Pinpoint the cell where the given text exists, returning its [X, Y] midpoint coordinate. 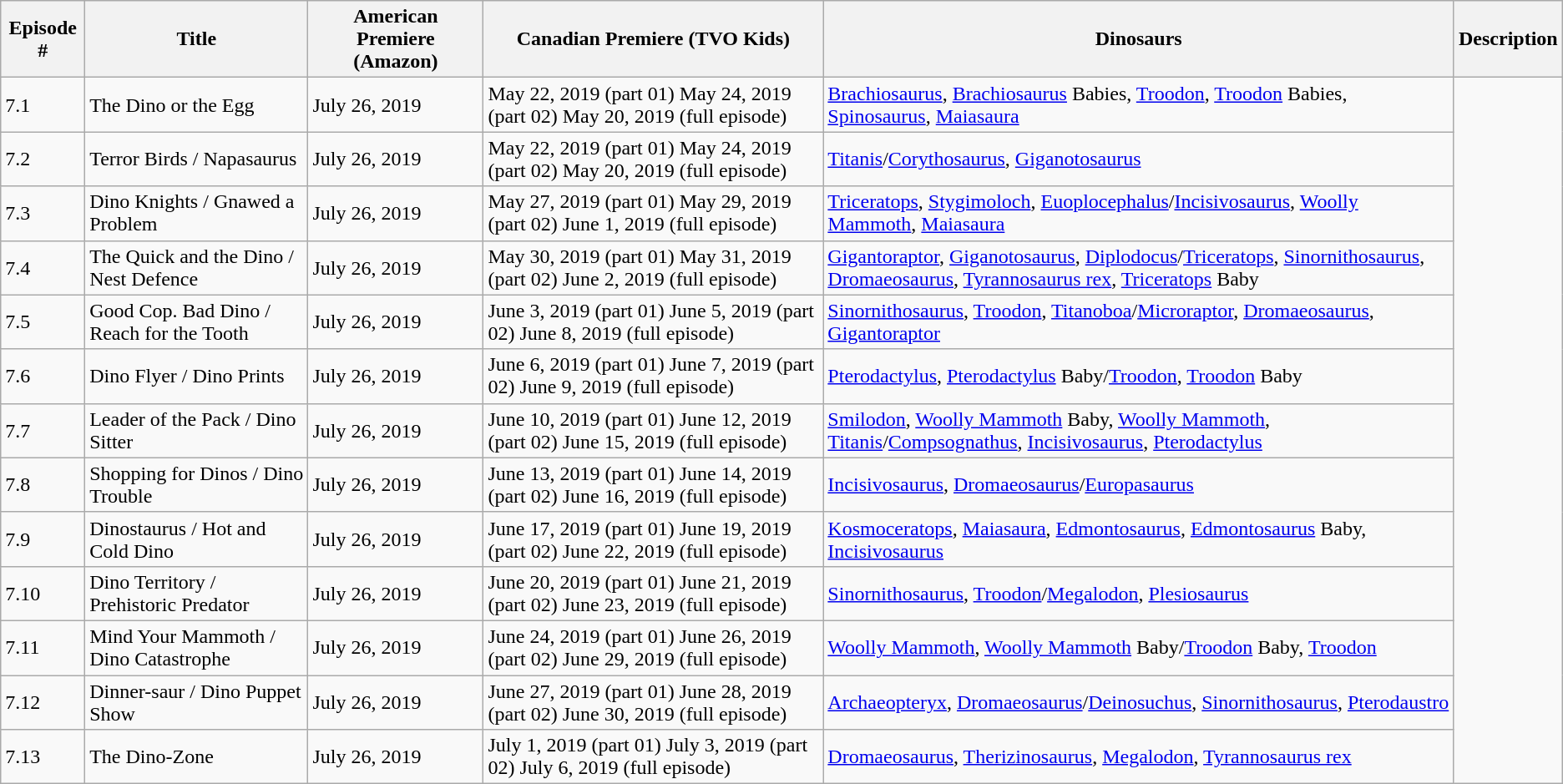
Dino Knights / Gnawed a Problem [197, 214]
7.10 [43, 593]
7.12 [43, 701]
Pterodactylus, Pterodactylus Baby/Troodon, Troodon Baby [1139, 376]
7.9 [43, 539]
7.3 [43, 214]
Dinostaurus / Hot and Cold Dino [197, 539]
7.4 [43, 267]
Smilodon, Woolly Mammoth Baby, Woolly Mammoth, Titanis/Compsognathus, Incisivosaurus, Pterodactylus [1139, 431]
Shopping for Dinos / Dino Trouble [197, 484]
The Dino or the Egg [197, 105]
American Premiere (Amazon) [396, 39]
7.8 [43, 484]
Description [1508, 39]
June 17, 2019 (part 01) June 19, 2019 (part 02) June 22, 2019 (full episode) [653, 539]
The Dino-Zone [197, 756]
June 13, 2019 (part 01) June 14, 2019 (part 02) June 16, 2019 (full episode) [653, 484]
7.11 [43, 648]
Gigantoraptor, Giganotosaurus, Diplodocus/Triceratops, Sinornithosaurus, Dromaeosaurus, Tyrannosaurus rex, Triceratops Baby [1139, 267]
May 27, 2019 (part 01) May 29, 2019 (part 02) June 1, 2019 (full episode) [653, 214]
Episode # [43, 39]
Dino Flyer / Dino Prints [197, 376]
7.5 [43, 322]
May 30, 2019 (part 01) May 31, 2019 (part 02) June 2, 2019 (full episode) [653, 267]
Sinornithosaurus, Troodon/Megalodon, Plesiosaurus [1139, 593]
Kosmoceratops, Maiasaura, Edmontosaurus, Edmontosaurus Baby, Incisivosaurus [1139, 539]
7.13 [43, 756]
June 10, 2019 (part 01) June 12, 2019 (part 02) June 15, 2019 (full episode) [653, 431]
June 20, 2019 (part 01) June 21, 2019 (part 02) June 23, 2019 (full episode) [653, 593]
July 1, 2019 (part 01) July 3, 2019 (part 02) July 6, 2019 (full episode) [653, 756]
Dinosaurs [1139, 39]
Triceratops, Stygimoloch, Euoplocephalus/Incisivosaurus, Woolly Mammoth, Maiasaura [1139, 214]
Incisivosaurus, Dromaeosaurus/Europasaurus [1139, 484]
Title [197, 39]
Mind Your Mammoth / Dino Catastrophe [197, 648]
June 6, 2019 (part 01) June 7, 2019 (part 02) June 9, 2019 (full episode) [653, 376]
Woolly Mammoth, Woolly Mammoth Baby/Troodon Baby, Troodon [1139, 648]
Canadian Premiere (TVO Kids) [653, 39]
7.7 [43, 431]
June 27, 2019 (part 01) June 28, 2019 (part 02) June 30, 2019 (full episode) [653, 701]
Dino Territory / Prehistoric Predator [197, 593]
Terror Birds / Napasaurus [197, 159]
7.1 [43, 105]
Archaeopteryx, Dromaeosaurus/Deinosuchus, Sinornithosaurus, Pterodaustro [1139, 701]
7.2 [43, 159]
The Quick and the Dino / Nest Defence [197, 267]
Dinner-saur / Dino Puppet Show [197, 701]
Brachiosaurus, Brachiosaurus Babies, Troodon, Troodon Babies, Spinosaurus, Maiasaura [1139, 105]
Good Cop. Bad Dino / Reach for the Tooth [197, 322]
Dromaeosaurus, Therizinosaurus, Megalodon, Tyrannosaurus rex [1139, 756]
Titanis/Corythosaurus, Giganotosaurus [1139, 159]
Sinornithosaurus, Troodon, Titanoboa/Microraptor, Dromaeosaurus, Gigantoraptor [1139, 322]
June 24, 2019 (part 01) June 26, 2019 (part 02) June 29, 2019 (full episode) [653, 648]
7.6 [43, 376]
June 3, 2019 (part 01) June 5, 2019 (part 02) June 8, 2019 (full episode) [653, 322]
Leader of the Pack / Dino Sitter [197, 431]
